Locate the cell with the specified text and output its (X, Y) center coordinate. 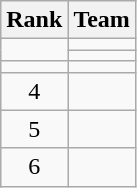
6 (34, 167)
Team (102, 20)
4 (34, 91)
5 (34, 129)
Rank (34, 20)
